Search for the cell housing the specified text and yield its [X, Y] center coordinate. 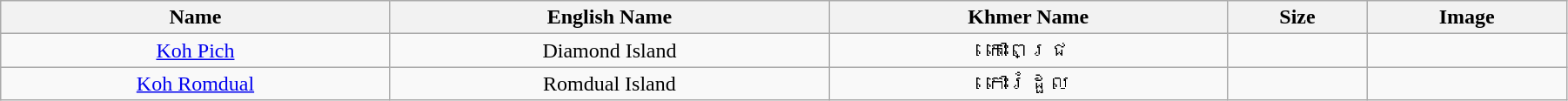
Diamond Island [609, 50]
Koh Pich [195, 50]
Name [195, 17]
English Name [609, 17]
Koh Romdual [195, 84]
កោះពេជ្រ [1029, 50]
Khmer Name [1029, 17]
កោះរំដួល [1029, 84]
Romdual Island [609, 84]
Size [1297, 17]
Image [1467, 17]
